Search for the cell housing the specified text and yield its (x, y) center coordinate. 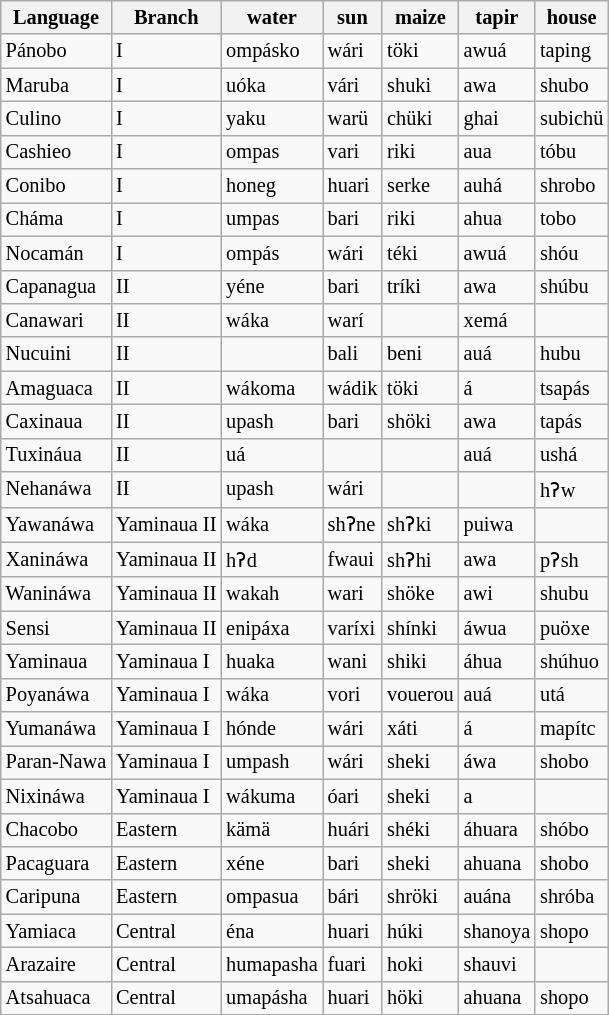
Atsahuaca (56, 998)
shóbo (572, 830)
shröki (420, 897)
Caxinaua (56, 421)
tobo (572, 219)
enipáxa (272, 628)
umpash (272, 762)
Sensi (56, 628)
serke (420, 186)
sun (353, 17)
Pacaguara (56, 863)
Cashieo (56, 152)
shʔki (420, 524)
a (497, 796)
ghai (497, 118)
Paran-Nawa (56, 762)
shöke (420, 594)
bári (353, 897)
shróba (572, 897)
pʔsh (572, 560)
Language (56, 17)
ompas (272, 152)
shubu (572, 594)
shʔne (353, 524)
shuki (420, 85)
tapir (497, 17)
shóu (572, 253)
éna (272, 931)
hʔw (572, 490)
áhuara (497, 830)
vouerou (420, 695)
húki (420, 931)
fwaui (353, 560)
Branch (166, 17)
vari (353, 152)
óari (353, 796)
shrobo (572, 186)
humapasha (272, 964)
beni (420, 354)
shöki (420, 421)
Nucuini (56, 354)
shiki (420, 661)
Caripuna (56, 897)
shéki (420, 830)
shubo (572, 85)
warí (353, 320)
tóbu (572, 152)
ushá (572, 455)
Yumanáwa (56, 729)
wákuma (272, 796)
Nehanáwa (56, 490)
shúhuo (572, 661)
uá (272, 455)
hʔd (272, 560)
mapítc (572, 729)
ompasua (272, 897)
huaka (272, 661)
auána (497, 897)
warü (353, 118)
utá (572, 695)
shauvi (497, 964)
hoki (420, 964)
shúbu (572, 287)
Wanináwa (56, 594)
Chacobo (56, 830)
puiwa (497, 524)
huári (353, 830)
áwa (497, 762)
ompás (272, 253)
yéne (272, 287)
áwua (497, 628)
tapás (572, 421)
Capanagua (56, 287)
honeg (272, 186)
wádik (353, 388)
water (272, 17)
fuari (353, 964)
maize (420, 17)
Cháma (56, 219)
Yamiaca (56, 931)
Xanináwa (56, 560)
hubu (572, 354)
shínki (420, 628)
awi (497, 594)
Nocamán (56, 253)
yaku (272, 118)
höki (420, 998)
taping (572, 51)
tríki (420, 287)
umpas (272, 219)
house (572, 17)
ahua (497, 219)
aua (497, 152)
auhá (497, 186)
puöxe (572, 628)
xáti (420, 729)
hónde (272, 729)
Poyanáwa (56, 695)
téki (420, 253)
shʔhi (420, 560)
Conibo (56, 186)
ompásko (272, 51)
xemá (497, 320)
chüki (420, 118)
vári (353, 85)
subichü (572, 118)
Canawari (56, 320)
Arazaire (56, 964)
kämä (272, 830)
Maruba (56, 85)
varíxi (353, 628)
wakah (272, 594)
Yawanáwa (56, 524)
uóka (272, 85)
wari (353, 594)
Nixináwa (56, 796)
shanoya (497, 931)
wákoma (272, 388)
vori (353, 695)
áhua (497, 661)
Amaguaca (56, 388)
Pánobo (56, 51)
wani (353, 661)
bali (353, 354)
tsapás (572, 388)
Yaminaua (56, 661)
umapásha (272, 998)
Tuxináua (56, 455)
xéne (272, 863)
Culino (56, 118)
